Return the [x, y] coordinate for the center point of the cell that contains the specified text.  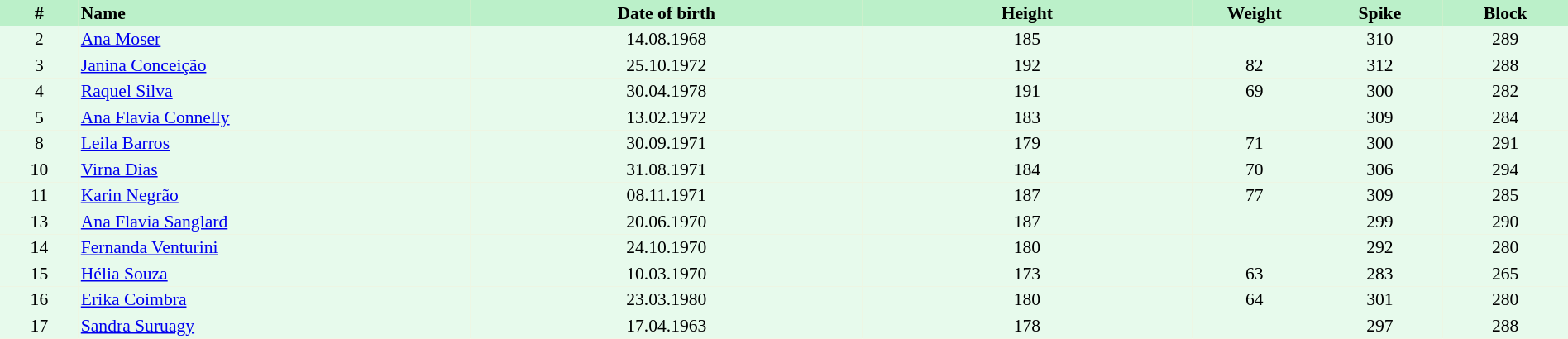
Weight [1255, 13]
178 [1027, 326]
312 [1380, 65]
10.03.1970 [667, 274]
30.04.1978 [667, 91]
69 [1255, 91]
24.10.1970 [667, 248]
63 [1255, 274]
Height [1027, 13]
Erika Coimbra [275, 299]
Date of birth [667, 13]
13.02.1972 [667, 117]
Leila Barros [275, 144]
70 [1255, 169]
5 [40, 117]
301 [1380, 299]
Block [1505, 13]
77 [1255, 195]
173 [1027, 274]
291 [1505, 144]
299 [1380, 222]
Hélia Souza [275, 274]
282 [1505, 91]
Virna Dias [275, 169]
17 [40, 326]
31.08.1971 [667, 169]
Raquel Silva [275, 91]
284 [1505, 117]
14 [40, 248]
30.09.1971 [667, 144]
08.11.1971 [667, 195]
184 [1027, 169]
15 [40, 274]
# [40, 13]
82 [1255, 65]
8 [40, 144]
Sandra Suruagy [275, 326]
17.04.1963 [667, 326]
Ana Flavia Sanglard [275, 222]
13 [40, 222]
11 [40, 195]
290 [1505, 222]
Ana Moser [275, 40]
297 [1380, 326]
183 [1027, 117]
185 [1027, 40]
25.10.1972 [667, 65]
20.06.1970 [667, 222]
Ana Flavia Connelly [275, 117]
283 [1380, 274]
289 [1505, 40]
Name [275, 13]
Janina Conceição [275, 65]
3 [40, 65]
2 [40, 40]
23.03.1980 [667, 299]
285 [1505, 195]
192 [1027, 65]
310 [1380, 40]
191 [1027, 91]
4 [40, 91]
14.08.1968 [667, 40]
10 [40, 169]
265 [1505, 274]
Spike [1380, 13]
16 [40, 299]
306 [1380, 169]
Fernanda Venturini [275, 248]
71 [1255, 144]
64 [1255, 299]
292 [1380, 248]
Karin Negrão [275, 195]
179 [1027, 144]
294 [1505, 169]
